Capture the cell that displays the provided text and extract its (x, y) central coordinate. 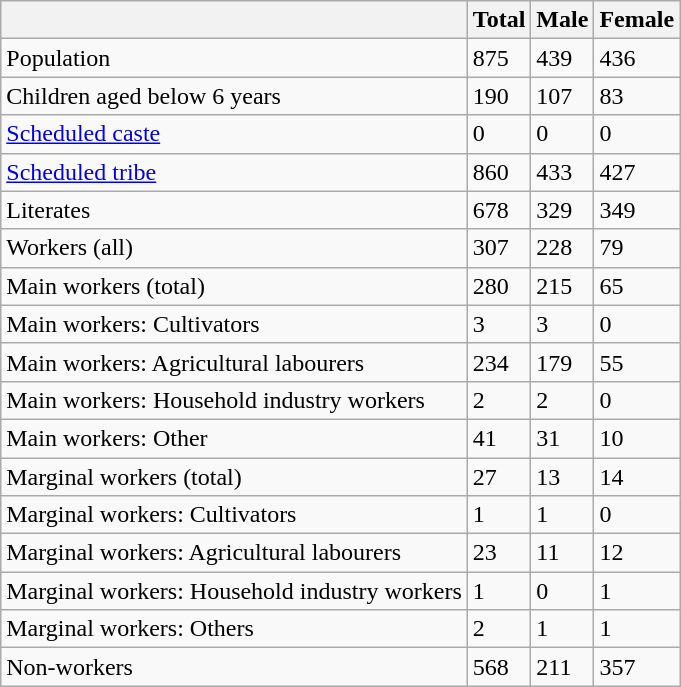
Main workers (total) (234, 286)
436 (637, 58)
860 (499, 172)
Main workers: Cultivators (234, 324)
Marginal workers: Cultivators (234, 515)
211 (562, 667)
11 (562, 553)
Scheduled tribe (234, 172)
Marginal workers: Household industry workers (234, 591)
329 (562, 210)
568 (499, 667)
Male (562, 20)
Female (637, 20)
65 (637, 286)
190 (499, 96)
Scheduled caste (234, 134)
Population (234, 58)
Main workers: Other (234, 438)
349 (637, 210)
14 (637, 477)
Marginal workers: Agricultural labourers (234, 553)
79 (637, 248)
678 (499, 210)
55 (637, 362)
Workers (all) (234, 248)
83 (637, 96)
10 (637, 438)
357 (637, 667)
Main workers: Agricultural labourers (234, 362)
875 (499, 58)
23 (499, 553)
Marginal workers (total) (234, 477)
13 (562, 477)
433 (562, 172)
307 (499, 248)
107 (562, 96)
439 (562, 58)
179 (562, 362)
215 (562, 286)
31 (562, 438)
Total (499, 20)
Main workers: Household industry workers (234, 400)
280 (499, 286)
Literates (234, 210)
234 (499, 362)
Non-workers (234, 667)
228 (562, 248)
12 (637, 553)
27 (499, 477)
Marginal workers: Others (234, 629)
Children aged below 6 years (234, 96)
427 (637, 172)
41 (499, 438)
